Determine the (x, y) coordinate at the center of the cell enclosing the given text.  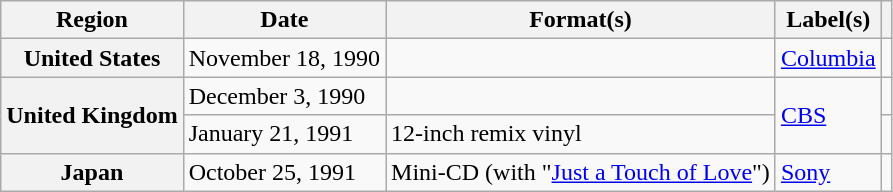
United States (92, 58)
United Kingdom (92, 115)
CBS (828, 115)
November 18, 1990 (284, 58)
December 3, 1990 (284, 96)
January 21, 1991 (284, 134)
Japan (92, 172)
Label(s) (828, 20)
12-inch remix vinyl (581, 134)
Columbia (828, 58)
October 25, 1991 (284, 172)
Mini-CD (with "Just a Touch of Love") (581, 172)
Format(s) (581, 20)
Region (92, 20)
Sony (828, 172)
Date (284, 20)
